Search for the cell housing the specified text and yield its [x, y] center coordinate. 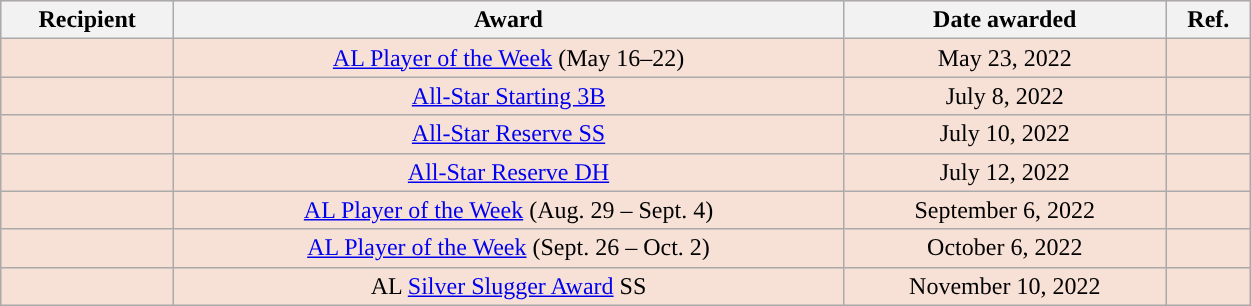
All-Star Reserve SS [508, 134]
All-Star Starting 3B [508, 96]
AL Player of the Week (Sept. 26 – Oct. 2) [508, 248]
AL Silver Slugger Award SS [508, 286]
November 10, 2022 [1006, 286]
AL Player of the Week (May 16–22) [508, 58]
Award [508, 20]
September 6, 2022 [1006, 210]
Recipient [88, 20]
July 12, 2022 [1006, 172]
May 23, 2022 [1006, 58]
October 6, 2022 [1006, 248]
July 10, 2022 [1006, 134]
Date awarded [1006, 20]
Ref. [1208, 20]
All-Star Reserve DH [508, 172]
AL Player of the Week (Aug. 29 – Sept. 4) [508, 210]
July 8, 2022 [1006, 96]
